Provide the [X, Y] coordinate of the cell's center where the given text is located.  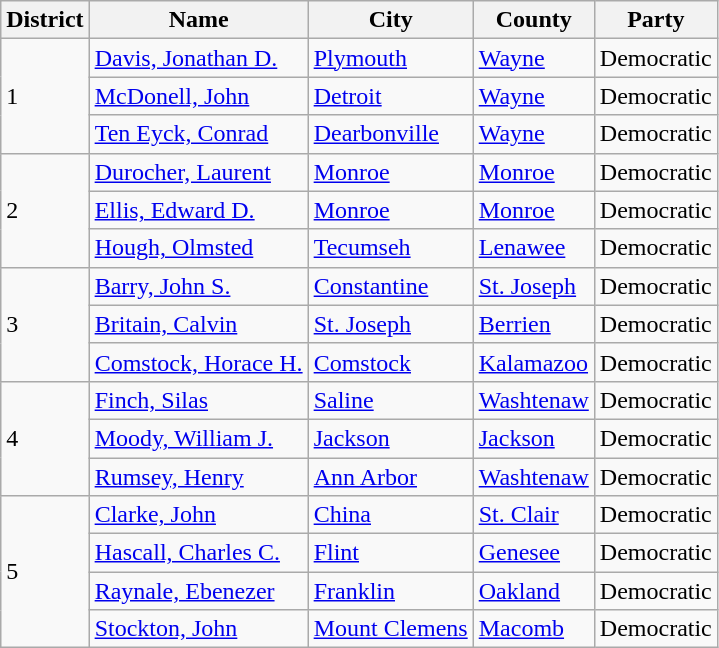
1 [45, 96]
Dearbonville [390, 134]
County [534, 20]
China [390, 515]
Durocher, Laurent [198, 172]
5 [45, 572]
Hough, Olmsted [198, 248]
Rumsey, Henry [198, 477]
Flint [390, 553]
Comstock [390, 362]
Finch, Silas [198, 400]
Comstock, Horace H. [198, 362]
Ten Eyck, Conrad [198, 134]
Moody, William J. [198, 438]
Raynale, Ebenezer [198, 591]
Detroit [390, 96]
Franklin [390, 591]
Stockton, John [198, 629]
Name [198, 20]
Macomb [534, 629]
2 [45, 210]
Berrien [534, 324]
Hascall, Charles C. [198, 553]
Barry, John S. [198, 286]
Clarke, John [198, 515]
Ann Arbor [390, 477]
3 [45, 324]
Oakland [534, 591]
St. Clair [534, 515]
Britain, Calvin [198, 324]
Constantine [390, 286]
Lenawee [534, 248]
Party [656, 20]
City [390, 20]
District [45, 20]
Genesee [534, 553]
Mount Clemens [390, 629]
4 [45, 438]
Tecumseh [390, 248]
Ellis, Edward D. [198, 210]
Plymouth [390, 58]
Kalamazoo [534, 362]
Davis, Jonathan D. [198, 58]
McDonell, John [198, 96]
Saline [390, 400]
